Output the [X, Y] coordinate of the center of the cell containing the given text.  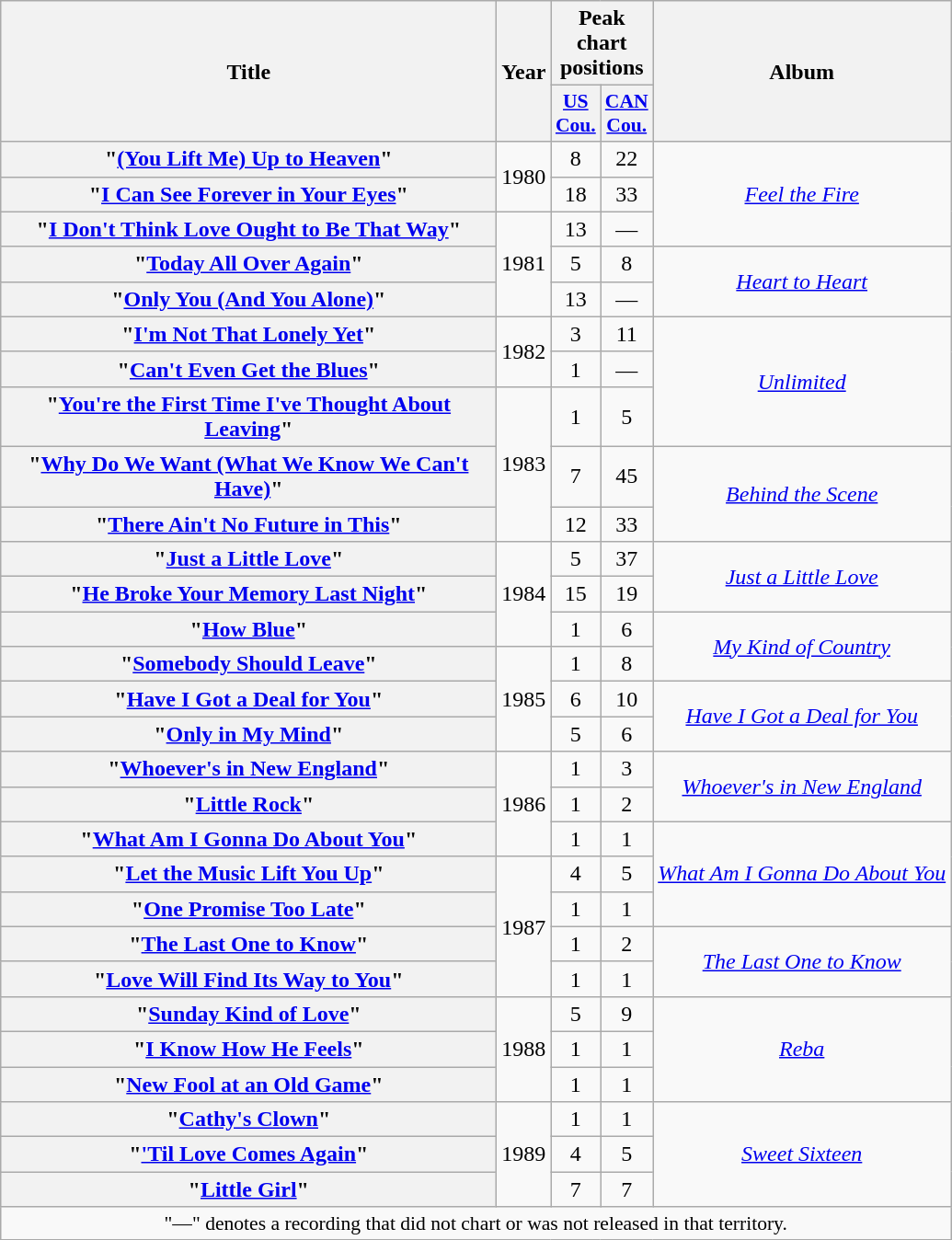
1982 [524, 351]
"New Fool at an Old Game" [248, 1085]
"There Ain't No Future in This" [248, 523]
10 [627, 699]
45 [627, 476]
Feel the Fire [802, 194]
"Little Rock" [248, 804]
11 [627, 334]
9 [627, 1014]
"What Am I Gonna Do About You" [248, 839]
"I Know How He Feels" [248, 1049]
Title [248, 72]
USCou. [576, 114]
"The Last One to Know" [248, 944]
1986 [524, 804]
My Kind of Country [802, 647]
"How Blue" [248, 629]
Behind the Scene [802, 493]
Whoever's in New England [802, 786]
The Last One to Know [802, 961]
"Little Girl" [248, 1189]
22 [627, 159]
Just a Little Love [802, 577]
1989 [524, 1154]
"Love Will Find Its Way to You" [248, 979]
"Only You (And You Alone)" [248, 299]
"(You Lift Me) Up to Heaven" [248, 159]
"Somebody Should Leave" [248, 664]
CANCou. [627, 114]
"Have I Got a Deal for You" [248, 699]
1988 [524, 1049]
"Can't Even Get the Blues" [248, 369]
"Let the Music Lift You Up" [248, 874]
"Just a Little Love" [248, 559]
"Cathy's Clown" [248, 1119]
"He Broke Your Memory Last Night" [248, 594]
"Today All Over Again" [248, 264]
"I'm Not That Lonely Yet" [248, 334]
Reba [802, 1049]
"One Promise Too Late" [248, 909]
1981 [524, 264]
"Why Do We Want (What We Know We Can'tHave)" [248, 476]
"Sunday Kind of Love" [248, 1014]
12 [576, 523]
"Whoever's in New England" [248, 769]
18 [576, 194]
Year [524, 72]
"—" denotes a recording that did not chart or was not released in that territory. [476, 1223]
"I Don't Think Love Ought to Be That Way" [248, 229]
1985 [524, 699]
"I Can See Forever in Your Eyes" [248, 194]
15 [576, 594]
Unlimited [802, 381]
"Only in My Mind" [248, 734]
1980 [524, 177]
Heart to Heart [802, 281]
1987 [524, 926]
"You're the First Time I've Thought AboutLeaving" [248, 416]
"'Til Love Comes Again" [248, 1154]
1984 [524, 594]
Peak chartpositions [602, 43]
37 [627, 559]
1983 [524, 464]
Have I Got a Deal for You [802, 717]
What Am I Gonna Do About You [802, 874]
Album [802, 72]
19 [627, 594]
Sweet Sixteen [802, 1154]
